Provide the (x, y) coordinate of the cell's center where the given text is located.  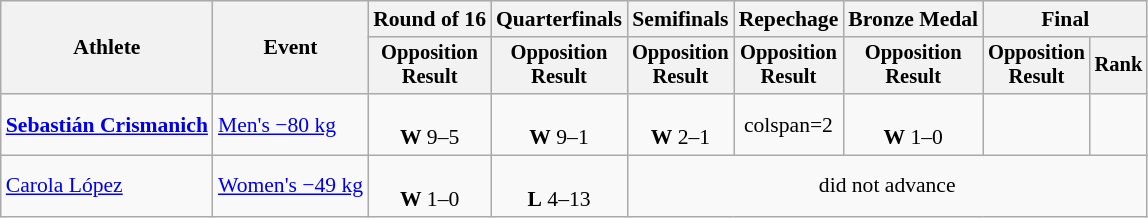
Rank (1119, 66)
Sebastián Crismanich (107, 124)
Bronze Medal (913, 19)
Women's −49 kg (290, 186)
W 9–1 (559, 124)
L 4–13 (559, 186)
Final (1065, 19)
Event (290, 48)
Athlete (107, 48)
Men's −80 kg (290, 124)
Repechage (789, 19)
Semifinals (680, 19)
W 2–1 (680, 124)
did not advance (887, 186)
Quarterfinals (559, 19)
W 9–5 (430, 124)
Round of 16 (430, 19)
colspan=2 (789, 124)
Carola López (107, 186)
